Return the (x, y) coordinate for the center point of the cell that contains the specified text.  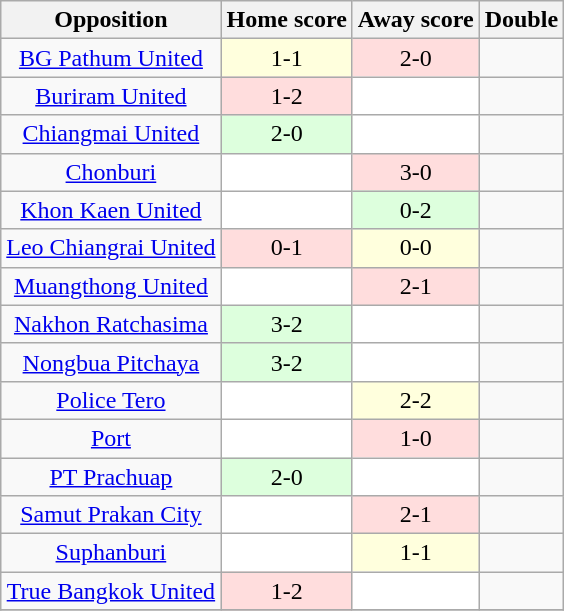
Away score (416, 20)
Police Tero (111, 400)
Khon Kaen United (111, 210)
Nakhon Ratchasima (111, 324)
0-1 (286, 248)
Buriram United (111, 96)
Double (521, 20)
Chiangmai United (111, 134)
Muangthong United (111, 286)
1-0 (416, 438)
Chonburi (111, 172)
2-2 (416, 400)
PT Prachuap (111, 477)
Leo Chiangrai United (111, 248)
3-0 (416, 172)
Samut Prakan City (111, 515)
Suphanburi (111, 553)
0-0 (416, 248)
0-2 (416, 210)
Port (111, 438)
True Bangkok United (111, 591)
BG Pathum United (111, 58)
Nongbua Pitchaya (111, 362)
Home score (286, 20)
Opposition (111, 20)
